Pinpoint the cell where the given text exists, returning its [x, y] midpoint coordinate. 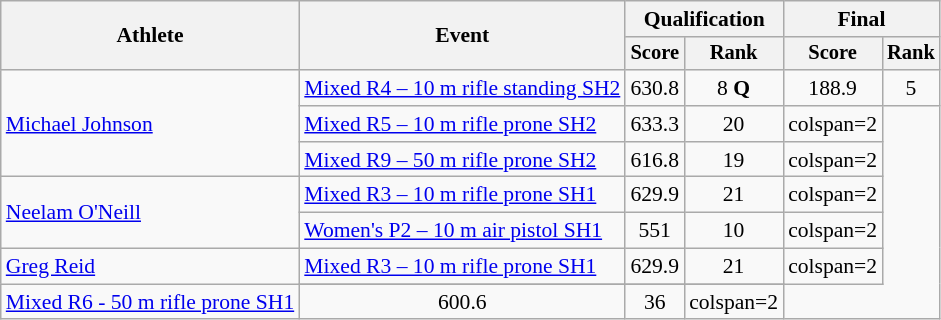
630.8 [654, 88]
633.3 [654, 124]
Mixed R5 – 10 m rifle prone SH2 [462, 124]
Neelam O'Neill [150, 212]
Michael Johnson [150, 124]
19 [734, 160]
Final [862, 19]
Event [462, 36]
551 [654, 231]
36 [654, 302]
10 [734, 231]
Women's P2 – 10 m air pistol SH1 [462, 231]
20 [734, 124]
616.8 [654, 160]
Mixed R4 – 10 m rifle standing SH2 [462, 88]
Mixed R9 – 50 m rifle prone SH2 [462, 160]
5 [911, 88]
Athlete [150, 36]
600.6 [462, 302]
Greg Reid [150, 267]
188.9 [832, 88]
Mixed R6 - 50 m rifle prone SH1 [150, 302]
Qualification [704, 19]
8 Q [734, 88]
